Determine the [X, Y] coordinate at the center of the cell enclosing the given text.  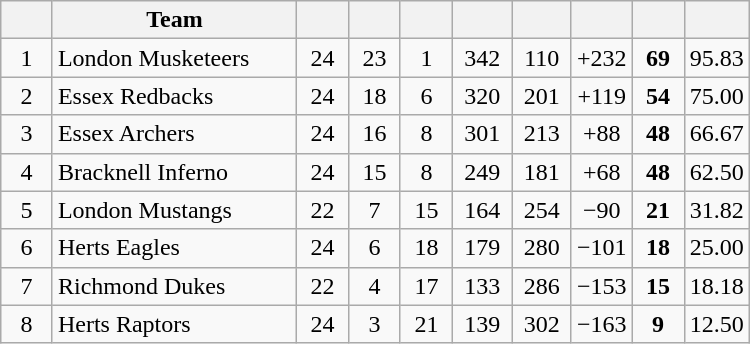
18.18 [716, 286]
Essex Redbacks [174, 96]
110 [542, 58]
320 [482, 96]
286 [542, 286]
2 [27, 96]
133 [482, 286]
342 [482, 58]
Essex Archers [174, 134]
London Musketeers [174, 58]
12.50 [716, 324]
31.82 [716, 210]
280 [542, 248]
Herts Raptors [174, 324]
23 [374, 58]
201 [542, 96]
75.00 [716, 96]
+232 [602, 58]
69 [658, 58]
179 [482, 248]
25.00 [716, 248]
+88 [602, 134]
213 [542, 134]
302 [542, 324]
249 [482, 172]
Team [174, 20]
−90 [602, 210]
164 [482, 210]
London Mustangs [174, 210]
16 [374, 134]
139 [482, 324]
254 [542, 210]
17 [426, 286]
−153 [602, 286]
−101 [602, 248]
Herts Eagles [174, 248]
Richmond Dukes [174, 286]
−163 [602, 324]
95.83 [716, 58]
66.67 [716, 134]
9 [658, 324]
62.50 [716, 172]
54 [658, 96]
181 [542, 172]
+119 [602, 96]
+68 [602, 172]
5 [27, 210]
301 [482, 134]
Bracknell Inferno [174, 172]
